Output the (X, Y) coordinate of the center of the cell containing the given text.  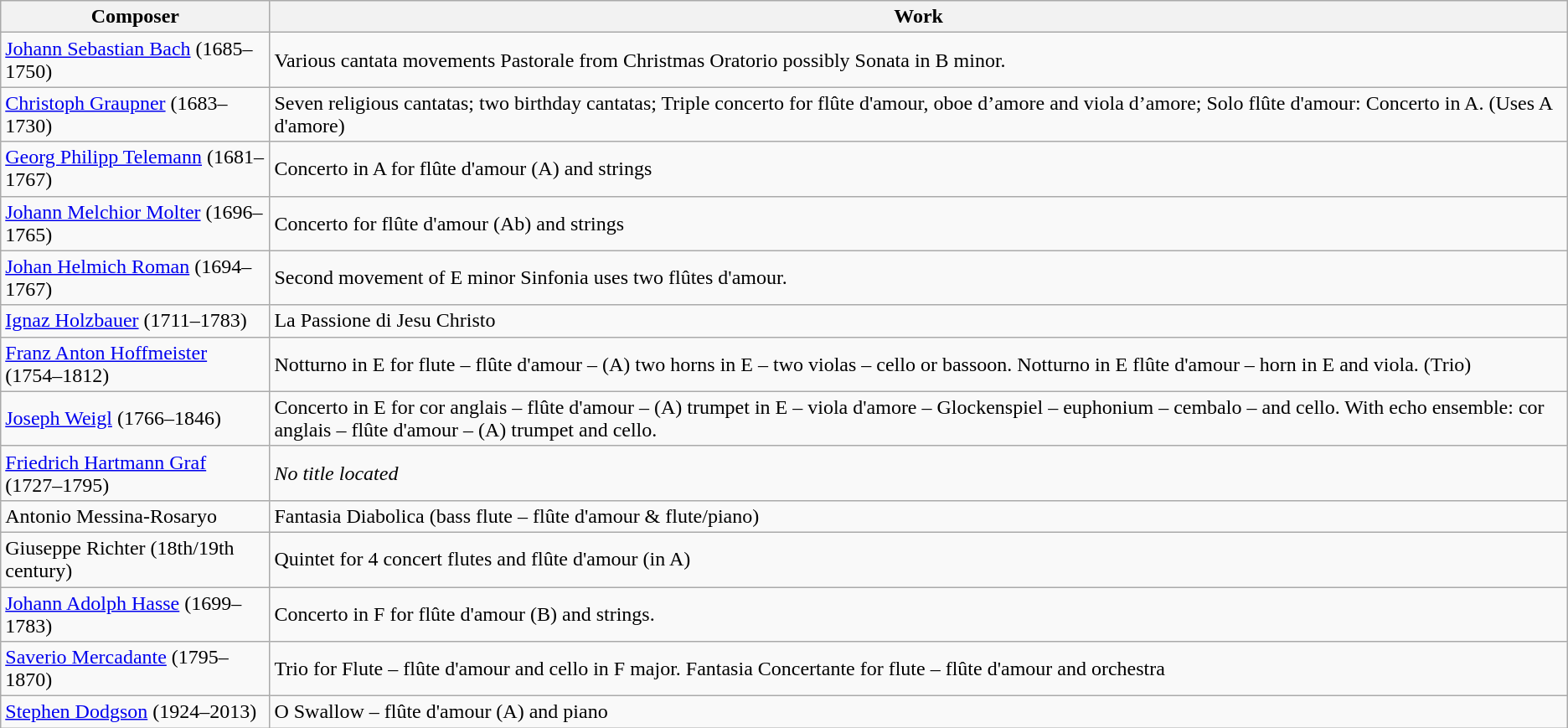
Second movement of E minor Sinfonia uses two flûtes d'amour. (918, 278)
Quintet for 4 concert flutes and flûte d'amour (in A) (918, 560)
Joseph Weigl (1766–1846) (136, 419)
O Swallow – flûte d'amour (A) and piano (918, 712)
Giuseppe Richter (18th/19th century) (136, 560)
Fantasia Diabolica (bass flute – flûte d'amour & flute/piano) (918, 516)
Ignaz Holzbauer (1711–1783) (136, 321)
Stephen Dodgson (1924–2013) (136, 712)
La Passione di Jesu Christo (918, 321)
Johan Helmich Roman (1694–1767) (136, 278)
Georg Philipp Telemann (1681–1767) (136, 169)
Trio for Flute – flûte d'amour and cello in F major. Fantasia Concertante for flute – flûte d'amour and orchestra (918, 669)
No title located (918, 472)
Johann Melchior Molter (1696–1765) (136, 223)
Composer (136, 17)
Johann Adolph Hasse (1699–1783) (136, 613)
Johann Sebastian Bach (1685–1750) (136, 60)
Concerto in F for flûte d'amour (B) and strings. (918, 613)
Friedrich Hartmann Graf (1727–1795) (136, 472)
Concerto in A for flûte d'amour (A) and strings (918, 169)
Various cantata movements Pastorale from Christmas Oratorio possibly Sonata in B minor. (918, 60)
Antonio Messina-Rosaryo (136, 516)
Saverio Mercadante (1795–1870) (136, 669)
Christoph Graupner (1683–1730) (136, 114)
Franz Anton Hoffmeister (1754–1812) (136, 364)
Work (918, 17)
Concerto for flûte d'amour (Ab) and strings (918, 223)
